Provide the (X, Y) coordinate of the cell's center where the given text is located.  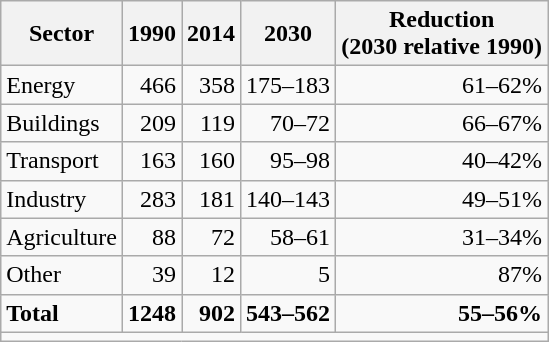
2014 (212, 34)
902 (212, 313)
Reduction(2030 relative 1990) (442, 34)
209 (152, 123)
358 (212, 85)
55–56% (442, 313)
181 (212, 199)
31–34% (442, 237)
175–183 (288, 85)
Buildings (62, 123)
163 (152, 161)
49–51% (442, 199)
543–562 (288, 313)
Agriculture (62, 237)
1990 (152, 34)
2030 (288, 34)
61–62% (442, 85)
72 (212, 237)
Other (62, 275)
40–42% (442, 161)
66–67% (442, 123)
160 (212, 161)
88 (152, 237)
119 (212, 123)
Energy (62, 85)
1248 (152, 313)
Total (62, 313)
87% (442, 275)
140–143 (288, 199)
12 (212, 275)
Sector (62, 34)
95–98 (288, 161)
466 (152, 85)
39 (152, 275)
Industry (62, 199)
70–72 (288, 123)
58–61 (288, 237)
283 (152, 199)
5 (288, 275)
Transport (62, 161)
